Identify which cell holds the provided text, then report its [x, y] central coordinate. 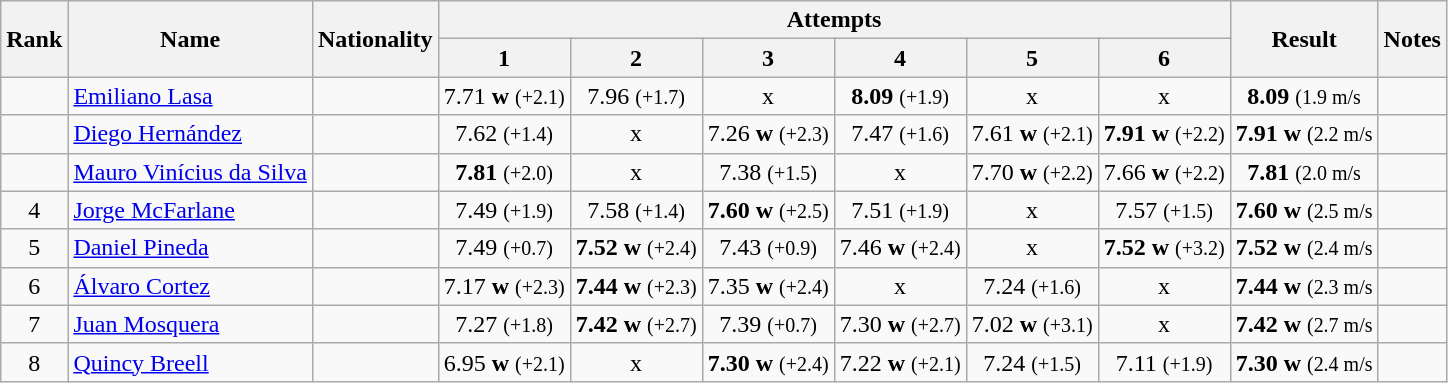
7.62 (+1.4) [504, 134]
7.47 (+1.6) [900, 134]
2 [636, 58]
7.60 w (2.5 m/s [1304, 210]
7.24 (+1.6) [1032, 286]
3 [768, 58]
Notes [1412, 39]
7.81 (+2.0) [504, 172]
8.09 (+1.9) [900, 96]
Attempts [834, 20]
7.27 (+1.8) [504, 324]
7.02 w (+3.1) [1032, 324]
7.17 w (+2.3) [504, 286]
Rank [34, 39]
7.91 w (2.2 m/s [1304, 134]
Quincy Breell [190, 362]
7.52 w (+3.2) [1164, 248]
7.42 w (2.7 m/s [1304, 324]
7.43 (+0.9) [768, 248]
7.70 w (+2.2) [1032, 172]
1 [504, 58]
7.46 w (+2.4) [900, 248]
7.51 (+1.9) [900, 210]
7.30 w (2.4 m/s [1304, 362]
7.26 w (+2.3) [768, 134]
7.71 w (+2.1) [504, 96]
7.61 w (+2.1) [1032, 134]
7.22 w (+2.1) [900, 362]
Diego Hernández [190, 134]
7 [34, 324]
8 [34, 362]
7.30 w (+2.7) [900, 324]
7.39 (+0.7) [768, 324]
7.91 w (+2.2) [1164, 134]
7.52 w (2.4 m/s [1304, 248]
7.58 (+1.4) [636, 210]
7.11 (+1.9) [1164, 362]
Nationality [375, 39]
8.09 (1.9 m/s [1304, 96]
7.44 w (2.3 m/s [1304, 286]
Juan Mosquera [190, 324]
Name [190, 39]
7.60 w (+2.5) [768, 210]
7.30 w (+2.4) [768, 362]
7.49 (+1.9) [504, 210]
7.81 (2.0 m/s [1304, 172]
6.95 w (+2.1) [504, 362]
Jorge McFarlane [190, 210]
7.96 (+1.7) [636, 96]
Mauro Vinícius da Silva [190, 172]
Result [1304, 39]
7.24 (+1.5) [1032, 362]
Daniel Pineda [190, 248]
7.66 w (+2.2) [1164, 172]
Emiliano Lasa [190, 96]
7.57 (+1.5) [1164, 210]
7.44 w (+2.3) [636, 286]
7.35 w (+2.4) [768, 286]
7.38 (+1.5) [768, 172]
7.42 w (+2.7) [636, 324]
7.52 w (+2.4) [636, 248]
7.49 (+0.7) [504, 248]
Álvaro Cortez [190, 286]
